For the text-containing cell, return its midpoint in [X, Y] coordinate format. 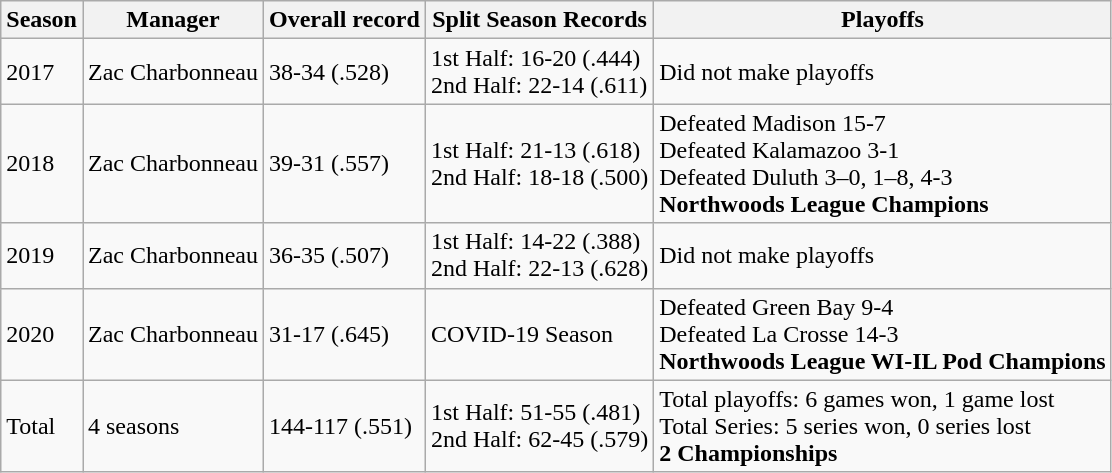
Playoffs [882, 20]
36-35 (.507) [344, 256]
1st Half: 21-13 (.618)2nd Half: 18-18 (.500) [539, 164]
2019 [42, 256]
Defeated Madison 15-7Defeated Kalamazoo 3-1Defeated Duluth 3–0, 1–8, 4-3Northwoods League Champions [882, 164]
Manager [172, 20]
2018 [42, 164]
Total playoffs: 6 games won, 1 game lostTotal Series: 5 series won, 0 series lost2 Championships [882, 426]
1st Half: 51-55 (.481)2nd Half: 62-45 (.579) [539, 426]
1st Half: 16-20 (.444)2nd Half: 22-14 (.611) [539, 72]
Split Season Records [539, 20]
39-31 (.557) [344, 164]
Defeated Green Bay 9-4Defeated La Crosse 14-3Northwoods League WI-IL Pod Champions [882, 334]
Total [42, 426]
COVID-19 Season [539, 334]
Overall record [344, 20]
Season [42, 20]
2017 [42, 72]
4 seasons [172, 426]
144-117 (.551) [344, 426]
1st Half: 14-22 (.388)2nd Half: 22-13 (.628) [539, 256]
38-34 (.528) [344, 72]
2020 [42, 334]
31-17 (.645) [344, 334]
